Determine the (X, Y) coordinate at the center of the cell enclosing the given text.  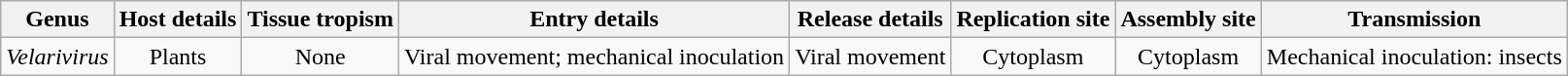
Viral movement (870, 57)
Entry details (594, 19)
Release details (870, 19)
Host details (178, 19)
Plants (178, 57)
Mechanical inoculation: insects (1415, 57)
Replication site (1034, 19)
Tissue tropism (321, 19)
None (321, 57)
Transmission (1415, 19)
Velarivirus (57, 57)
Viral movement; mechanical inoculation (594, 57)
Genus (57, 19)
Assembly site (1188, 19)
